Identify which cell holds the provided text, then report its [X, Y] central coordinate. 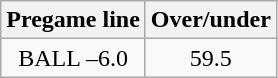
Pregame line [74, 20]
Over/under [210, 20]
BALL –6.0 [74, 58]
59.5 [210, 58]
